Identify which cell holds the provided text, then report its (x, y) central coordinate. 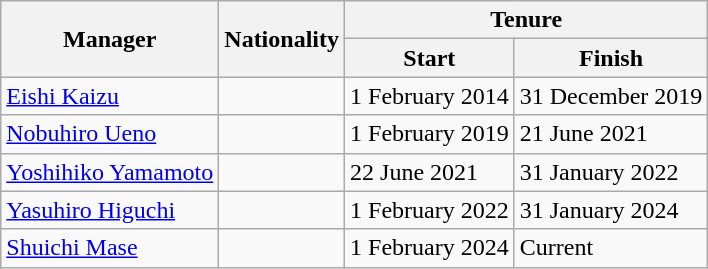
1 February 2024 (430, 248)
31 December 2019 (611, 96)
Shuichi Mase (110, 248)
Finish (611, 58)
Start (430, 58)
Current (611, 248)
Yoshihiko Yamamoto (110, 172)
21 June 2021 (611, 134)
Tenure (526, 20)
Eishi Kaizu (110, 96)
Yasuhiro Higuchi (110, 210)
22 June 2021 (430, 172)
31 January 2024 (611, 210)
Nationality (282, 39)
1 February 2019 (430, 134)
31 January 2022 (611, 172)
1 February 2014 (430, 96)
Nobuhiro Ueno (110, 134)
Manager (110, 39)
1 February 2022 (430, 210)
